From the cell containing the given text, extract its center point as (X, Y) coordinate. 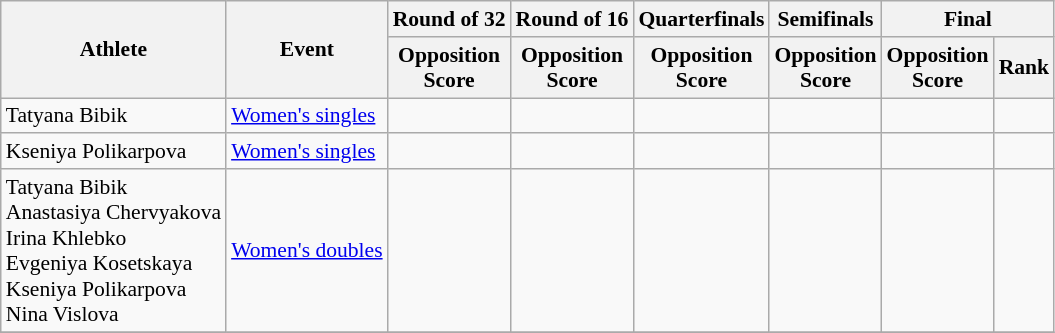
Women's doubles (307, 250)
Rank (1024, 68)
Athlete (114, 50)
Round of 16 (572, 19)
Round of 32 (450, 19)
Final (968, 19)
Tatyana Bibik Anastasiya Chervyakova Irina Khlebko Evgeniya Kosetskaya Kseniya Polikarpova Nina Vislova (114, 250)
Quarterfinals (701, 19)
Semifinals (825, 19)
Event (307, 50)
Tatyana Bibik (114, 116)
Kseniya Polikarpova (114, 152)
